Provide the [X, Y] coordinate of the cell's center where the given text is located.  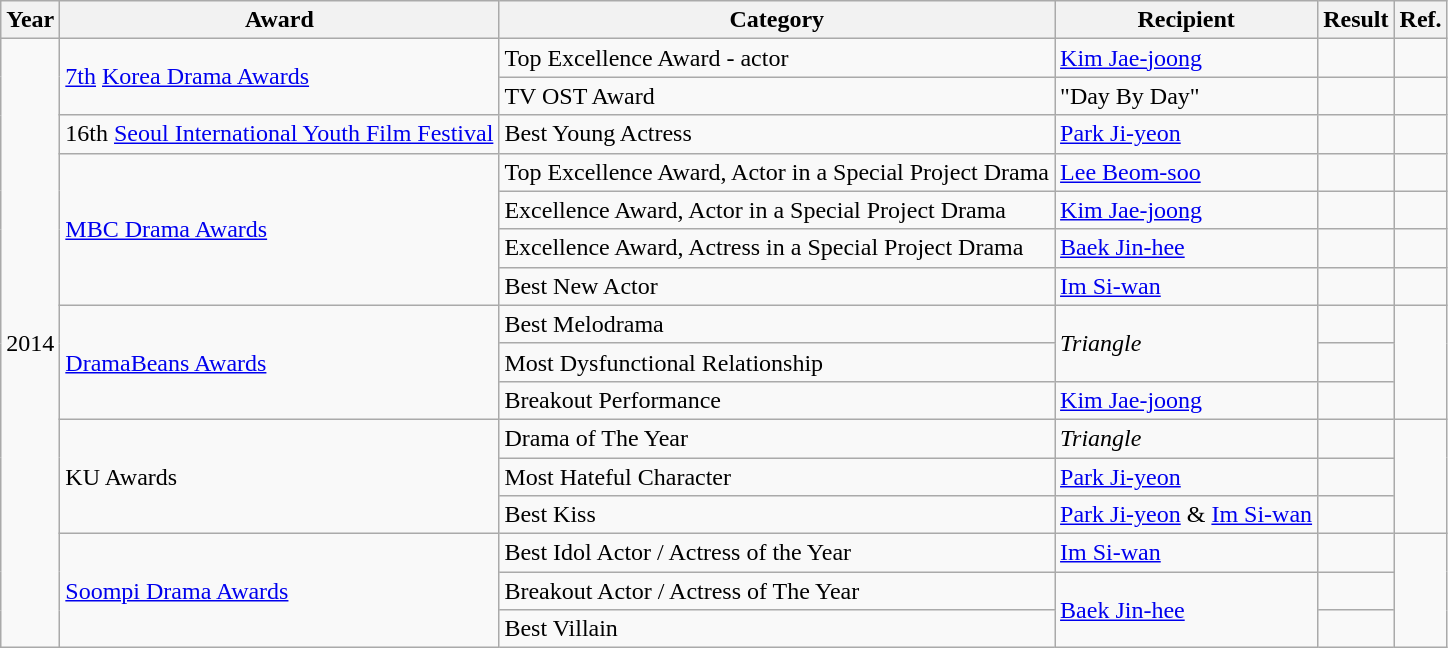
Breakout Actor / Actress of The Year [777, 591]
Ref. [1420, 20]
Soompi Drama Awards [280, 591]
16th Seoul International Youth Film Festival [280, 134]
Best New Actor [777, 286]
Lee Beom-soo [1186, 172]
Excellence Award, Actress in a Special Project Drama [777, 248]
Best Idol Actor / Actress of the Year [777, 553]
Top Excellence Award, Actor in a Special Project Drama [777, 172]
Best Villain [777, 629]
Recipient [1186, 20]
Best Young Actress [777, 134]
Park Ji-yeon & Im Si-wan [1186, 515]
KU Awards [280, 476]
Best Melodrama [777, 324]
MBC Drama Awards [280, 229]
"Day By Day" [1186, 96]
Result [1356, 20]
Top Excellence Award - actor [777, 58]
Drama of The Year [777, 438]
Category [777, 20]
TV OST Award [777, 96]
Most Dysfunctional Relationship [777, 362]
Excellence Award, Actor in a Special Project Drama [777, 210]
Best Kiss [777, 515]
Breakout Performance [777, 400]
7th Korea Drama Awards [280, 77]
DramaBeans Awards [280, 362]
Award [280, 20]
Year [30, 20]
2014 [30, 344]
Most Hateful Character [777, 477]
